Capture the cell that displays the provided text and extract its [x, y] central coordinate. 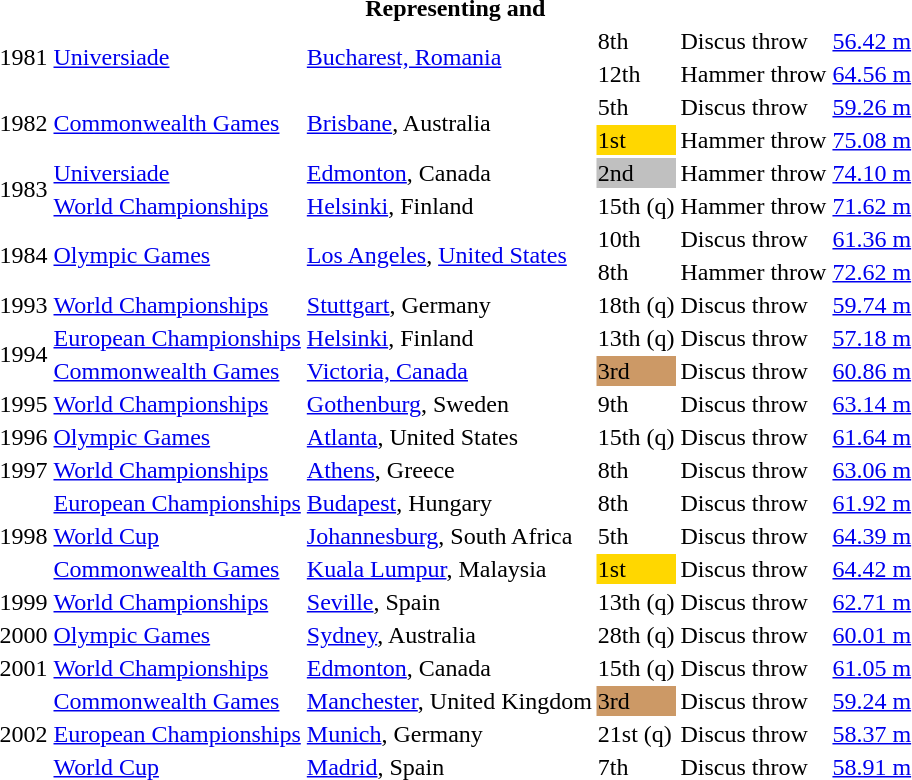
Kuala Lumpur, Malaysia [449, 569]
10th [636, 239]
World Cup [177, 536]
Seville, Spain [449, 602]
Budapest, Hungary [449, 503]
Sydney, Australia [449, 635]
Bucharest, Romania [449, 58]
Gothenburg, Sweden [449, 404]
Athens, Greece [449, 470]
Stuttgart, Germany [449, 305]
Victoria, Canada [449, 371]
21st (q) [636, 734]
28th (q) [636, 635]
Brisbane, Australia [449, 124]
Los Angeles, United States [449, 256]
2nd [636, 173]
9th [636, 404]
Johannesburg, South Africa [449, 536]
18th (q) [636, 305]
Manchester, United Kingdom [449, 701]
Munich, Germany [449, 734]
Atlanta, United States [449, 437]
12th [636, 74]
